Identify which cell holds the provided text, then report its [x, y] central coordinate. 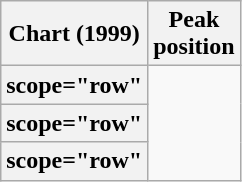
Chart (1999) [74, 34]
Peakposition [194, 34]
